Extract the [x, y] coordinate from the center of the cell holding the provided text.  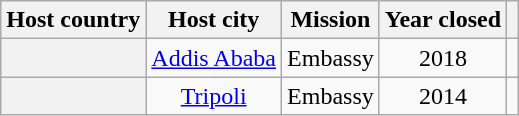
Host country [74, 20]
Addis Ababa [214, 58]
Tripoli [214, 96]
Mission [331, 20]
Year closed [442, 20]
2018 [442, 58]
Host city [214, 20]
2014 [442, 96]
